Return [x, y] of the center of cell containing provided text 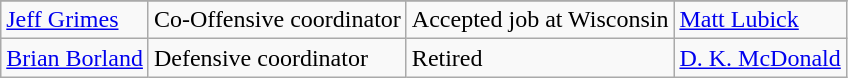
Matt Lubick [760, 20]
D. K. McDonald [760, 58]
Jeff Grimes [75, 20]
Defensive coordinator [277, 58]
Accepted job at Wisconsin [540, 20]
Brian Borland [75, 58]
Retired [540, 58]
Co-Offensive coordinator [277, 20]
